For the text-containing cell, return its midpoint in (X, Y) coordinate format. 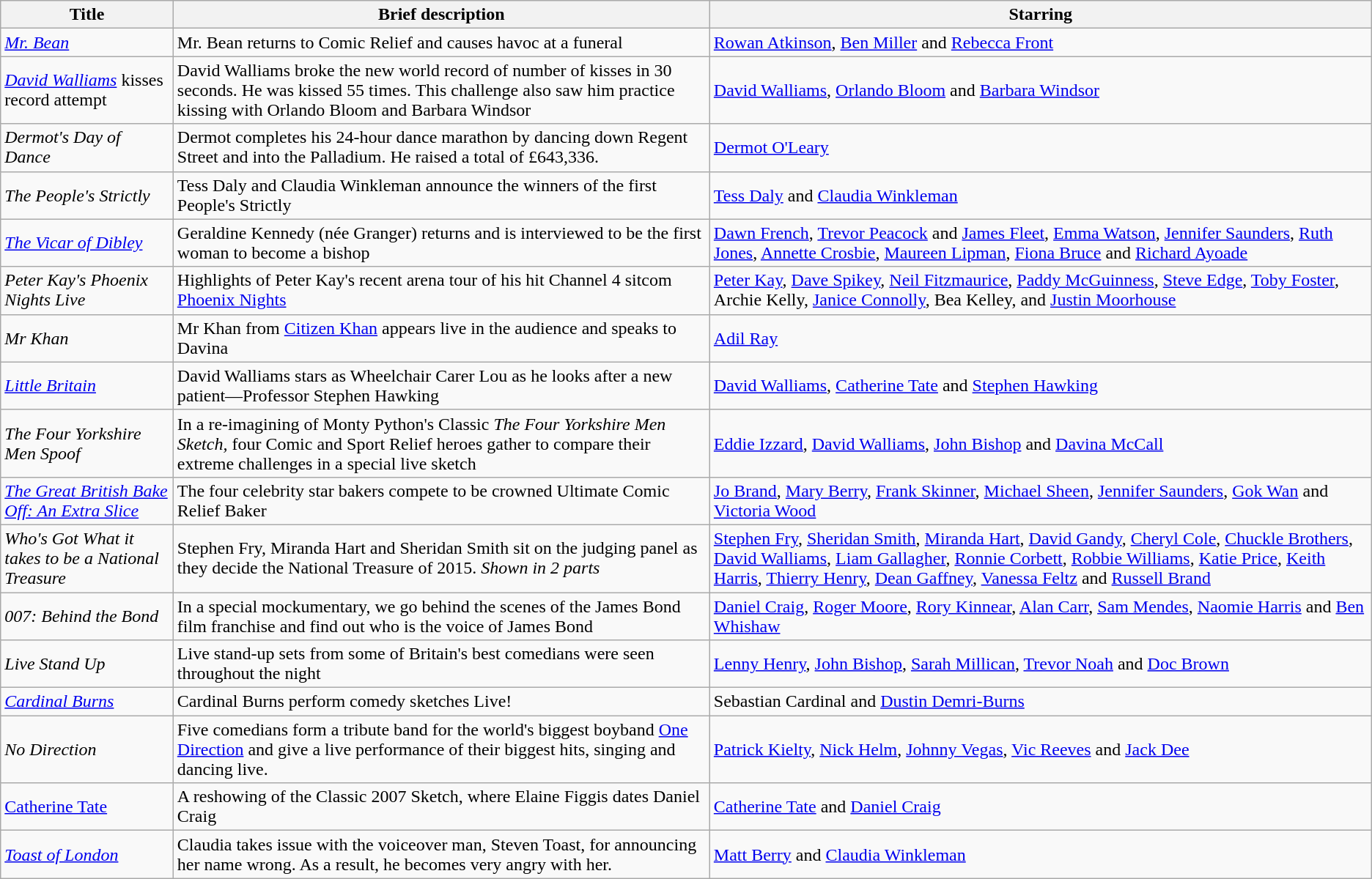
David Walliams stars as Wheelchair Carer Lou as he looks after a new patient—Professor Stephen Hawking (441, 385)
Mr Khan (87, 338)
Adil Ray (1041, 338)
Stephen Fry, Miranda Hart and Sheridan Smith sit on the judging panel as they decide the National Treasure of 2015. Shown in 2 parts (441, 558)
Mr Khan from Citizen Khan appears live in the audience and speaks to Davina (441, 338)
Dermot completes his 24-hour dance marathon by dancing down Regent Street and into the Palladium. He raised a total of £643,336. (441, 148)
Catherine Tate (87, 807)
Toast of London (87, 854)
Catherine Tate and Daniel Craig (1041, 807)
Cardinal Burns perform comedy sketches Live! (441, 702)
Mr. Bean returns to Comic Relief and causes havoc at a funeral (441, 42)
Starring (1041, 15)
David Walliams kisses record attempt (87, 90)
Brief description (441, 15)
Rowan Atkinson, Ben Miller and Rebecca Front (1041, 42)
The Four Yorkshire Men Spoof (87, 443)
Mr. Bean (87, 42)
007: Behind the Bond (87, 615)
No Direction (87, 749)
The People's Strictly (87, 195)
The Vicar of Dibley (87, 243)
A reshowing of the Classic 2007 Sketch, where Elaine Figgis dates Daniel Craig (441, 807)
The four celebrity star bakers compete to be crowned Ultimate Comic Relief Baker (441, 501)
Little Britain (87, 385)
Highlights of Peter Kay's recent arena tour of his hit Channel 4 sitcom Phoenix Nights (441, 290)
Patrick Kielty, Nick Helm, Johnny Vegas, Vic Reeves and Jack Dee (1041, 749)
Live Stand Up (87, 664)
Title (87, 15)
Live stand-up sets from some of Britain's best comedians were seen throughout the night (441, 664)
Tess Daly and Claudia Winkleman announce the winners of the first People's Strictly (441, 195)
David Walliams, Catherine Tate and Stephen Hawking (1041, 385)
Geraldine Kennedy (née Granger) returns and is interviewed to be the first woman to become a bishop (441, 243)
Cardinal Burns (87, 702)
Eddie Izzard, David Walliams, John Bishop and Davina McCall (1041, 443)
Sebastian Cardinal and Dustin Demri-Burns (1041, 702)
In a special mockumentary, we go behind the scenes of the James Bond film franchise and find out who is the voice of James Bond (441, 615)
Peter Kay, Dave Spikey, Neil Fitzmaurice, Paddy McGuinness, Steve Edge, Toby Foster, Archie Kelly, Janice Connolly, Bea Kelley, and Justin Moorhouse (1041, 290)
Jo Brand, Mary Berry, Frank Skinner, Michael Sheen, Jennifer Saunders, Gok Wan and Victoria Wood (1041, 501)
Claudia takes issue with the voiceover man, Steven Toast, for announcing her name wrong. As a result, he becomes very angry with her. (441, 854)
The Great British Bake Off: An Extra Slice (87, 501)
Lenny Henry, John Bishop, Sarah Millican, Trevor Noah and Doc Brown (1041, 664)
Dermot O'Leary (1041, 148)
Tess Daly and Claudia Winkleman (1041, 195)
Who's Got What it takes to be a National Treasure (87, 558)
David Walliams, Orlando Bloom and Barbara Windsor (1041, 90)
Matt Berry and Claudia Winkleman (1041, 854)
Peter Kay's Phoenix Nights Live (87, 290)
Dermot's Day of Dance (87, 148)
Daniel Craig, Roger Moore, Rory Kinnear, Alan Carr, Sam Mendes, Naomie Harris and Ben Whishaw (1041, 615)
